Return (X, Y) of the center of cell containing provided text 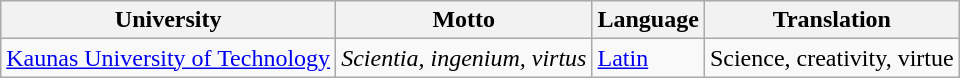
Motto (464, 20)
Scientia, ingenium, virtus (464, 58)
Language (648, 20)
Science, creativity, virtue (832, 58)
Translation (832, 20)
Latin (648, 58)
University (168, 20)
Kaunas University of Technology (168, 58)
